Return the (x, y) coordinate for the center point of the cell that contains the specified text.  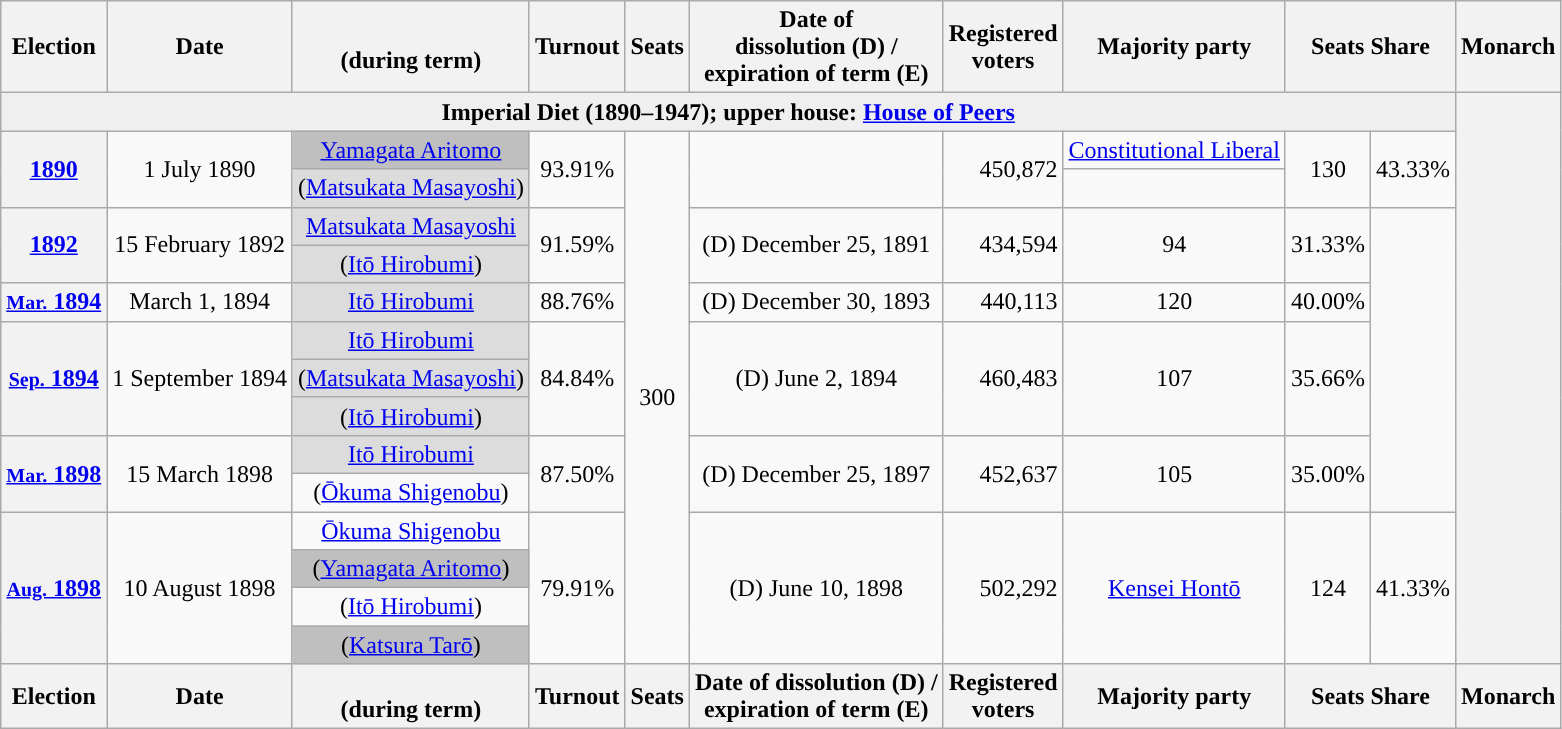
502,292 (1003, 588)
79.91% (577, 588)
452,637 (1003, 473)
15 March 1898 (200, 473)
35.66% (1328, 378)
87.50% (577, 473)
1 July 1890 (200, 169)
300 (657, 398)
91.59% (577, 245)
1 September 1894 (200, 378)
Date ofdissolution (D) /expiration of term (E) (816, 47)
40.00% (1328, 302)
Date of dissolution (D) /expiration of term (E) (816, 696)
31.33% (1328, 245)
434,594 (1003, 245)
(D) December 30, 1893 (816, 302)
450,872 (1003, 169)
1892 (54, 245)
93.91% (577, 169)
35.00% (1328, 473)
440,113 (1003, 302)
41.33% (1414, 588)
Yamagata Aritomo (410, 150)
(Katsura Tarō) (410, 645)
84.84% (577, 378)
(D) June 2, 1894 (816, 378)
(Yamagata Aritomo) (410, 569)
Sep. 1894 (54, 378)
Mar. 1898 (54, 473)
120 (1174, 302)
Constitutional Liberal (1174, 150)
15 February 1892 (200, 245)
Matsukata Masayoshi (410, 226)
94 (1174, 245)
460,483 (1003, 378)
107 (1174, 378)
43.33% (1414, 169)
1890 (54, 169)
(Ōkuma Shigenobu) (410, 492)
Aug. 1898 (54, 588)
Ōkuma Shigenobu (410, 531)
March 1, 1894 (200, 302)
(D) December 25, 1897 (816, 473)
(D) December 25, 1891 (816, 245)
130 (1328, 169)
(D) June 10, 1898 (816, 588)
Mar. 1894 (54, 302)
Imperial Diet (1890–1947); upper house: House of Peers (728, 112)
10 August 1898 (200, 588)
88.76% (577, 302)
105 (1174, 473)
Kensei Hontō (1174, 588)
124 (1328, 588)
